Provide the [x, y] coordinate of the cell's center where the given text is located.  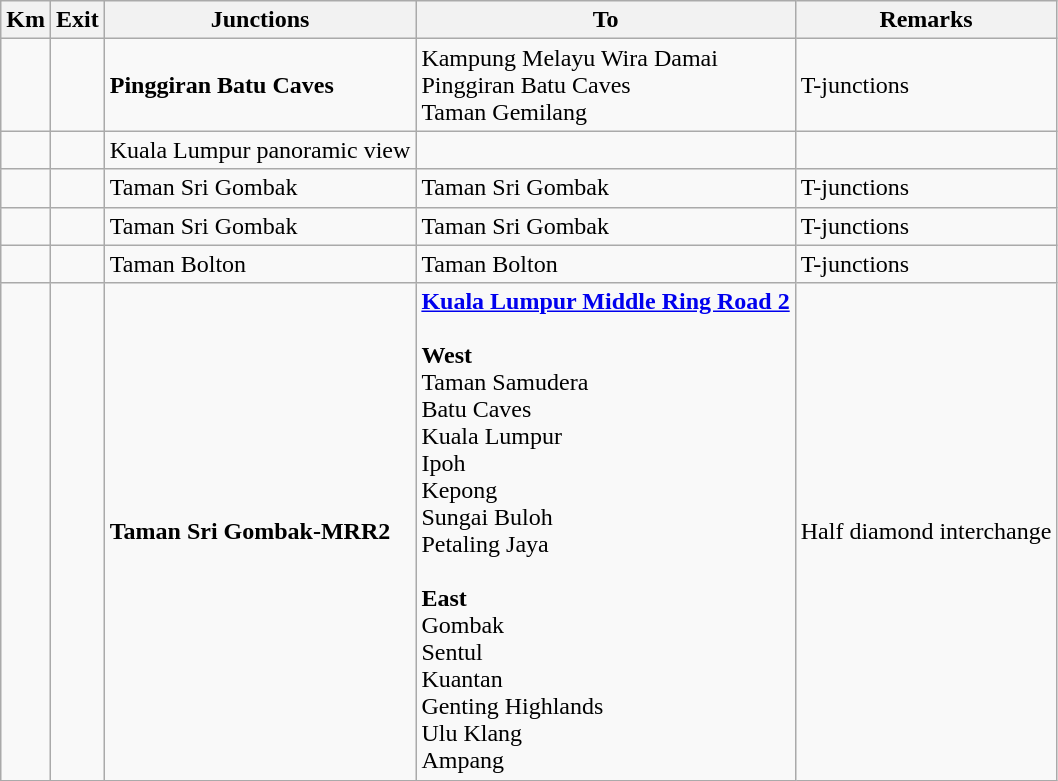
Taman Sri Gombak-MRR2 [260, 532]
Half diamond interchange [926, 532]
Pinggiran Batu Caves [260, 85]
Exit [77, 20]
Kuala Lumpur panoramic view [260, 150]
Km [26, 20]
Kampung Melayu Wira DamaiPinggiran Batu CavesTaman Gemilang [606, 85]
To [606, 20]
Junctions [260, 20]
Remarks [926, 20]
